Capture the cell that displays the provided text and extract its [X, Y] central coordinate. 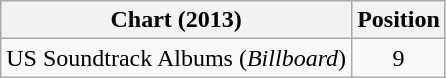
Position [399, 20]
US Soundtrack Albums (Billboard) [176, 58]
9 [399, 58]
Chart (2013) [176, 20]
